Locate the cell with the specified text and output its (x, y) center coordinate. 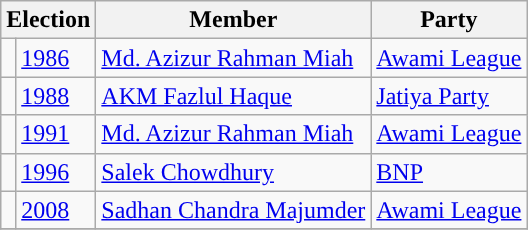
Member (234, 20)
Election (48, 20)
2008 (56, 210)
Party (449, 20)
Salek Chowdhury (234, 172)
1996 (56, 172)
1986 (56, 58)
Jatiya Party (449, 96)
BNP (449, 172)
Sadhan Chandra Majumder (234, 210)
1991 (56, 134)
1988 (56, 96)
AKM Fazlul Haque (234, 96)
